Pinpoint the cell where the given text exists, returning its [X, Y] midpoint coordinate. 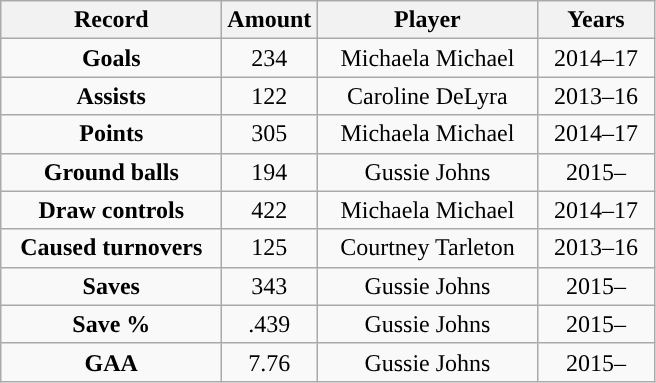
234 [270, 58]
Assists [112, 96]
Player [428, 20]
Goals [112, 58]
Caused turnovers [112, 248]
125 [270, 248]
Courtney Tarleton [428, 248]
Save % [112, 324]
Record [112, 20]
Caroline DeLyra [428, 96]
Years [596, 20]
343 [270, 286]
.439 [270, 324]
422 [270, 210]
Ground balls [112, 172]
7.76 [270, 362]
GAA [112, 362]
122 [270, 96]
Saves [112, 286]
Draw controls [112, 210]
Amount [270, 20]
305 [270, 134]
Points [112, 134]
194 [270, 172]
